Detect which cell encompasses the target text, then output its [X, Y] center coordinate. 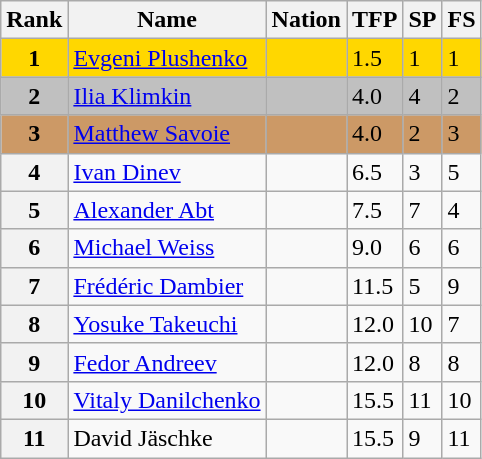
Ilia Klimkin [167, 96]
Michael Weiss [167, 248]
7.5 [374, 210]
Yosuke Takeuchi [167, 324]
Evgeni Plushenko [167, 58]
TFP [374, 20]
David Jäschke [167, 438]
Fedor Andreev [167, 362]
SP [422, 20]
9.0 [374, 248]
Frédéric Dambier [167, 286]
Nation [306, 20]
Ivan Dinev [167, 172]
Alexander Abt [167, 210]
Matthew Savoie [167, 134]
Vitaly Danilchenko [167, 400]
11.5 [374, 286]
Rank [34, 20]
1.5 [374, 58]
Name [167, 20]
6.5 [374, 172]
FS [462, 20]
